Determine the [x, y] coordinate at the center of the cell enclosing the given text.  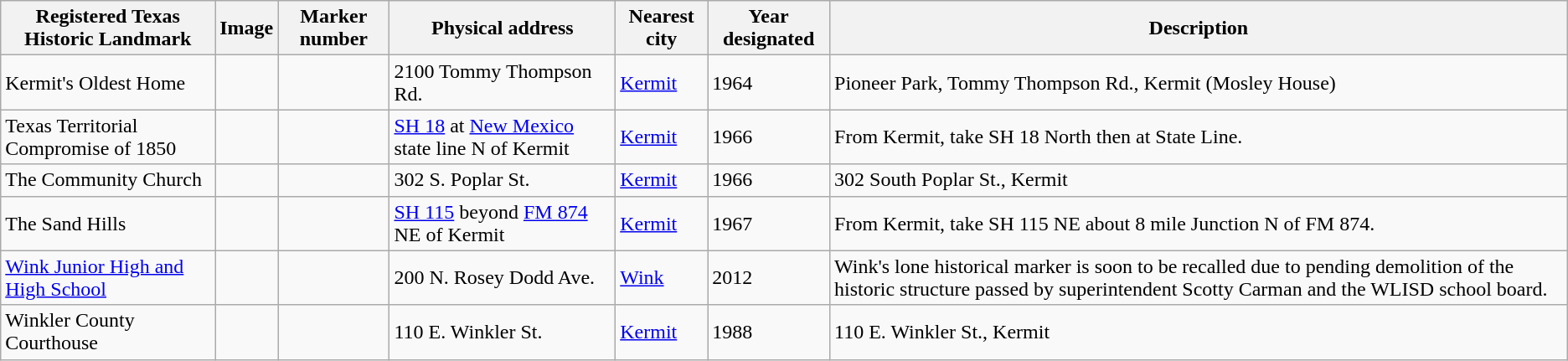
SH 115 beyond FM 874 NE of Kermit [503, 223]
Image [246, 28]
Registered Texas Historic Landmark [108, 28]
200 N. Rosey Dodd Ave. [503, 278]
Wink Junior High and High School [108, 278]
110 E. Winkler St. [503, 332]
Year designated [769, 28]
1964 [769, 82]
1967 [769, 223]
Wink [662, 278]
The Sand Hills [108, 223]
The Community Church [108, 180]
2012 [769, 278]
Nearest city [662, 28]
From Kermit, take SH 115 NE about 8 mile Junction N of FM 874. [1199, 223]
Pioneer Park, Tommy Thompson Rd., Kermit (Mosley House) [1199, 82]
Description [1199, 28]
1988 [769, 332]
302 South Poplar St., Kermit [1199, 180]
Physical address [503, 28]
From Kermit, take SH 18 North then at State Line. [1199, 137]
SH 18 at New Mexico state line N of Kermit [503, 137]
2100 Tommy Thompson Rd. [503, 82]
Texas Territorial Compromise of 1850 [108, 137]
Winkler County Courthouse [108, 332]
Marker number [333, 28]
110 E. Winkler St., Kermit [1199, 332]
302 S. Poplar St. [503, 180]
Kermit's Oldest Home [108, 82]
